Identify which cell holds the provided text, then report its [x, y] central coordinate. 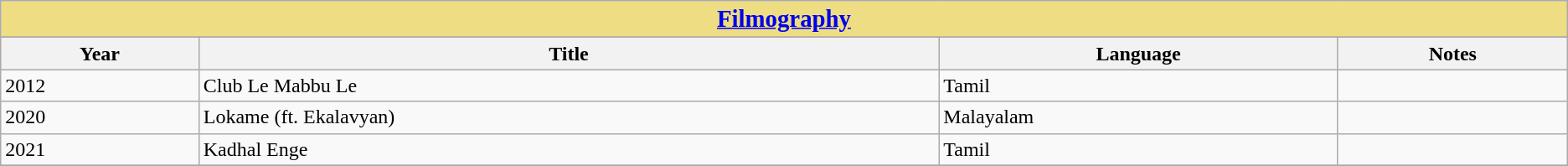
2021 [100, 149]
Club Le Mabbu Le [569, 86]
Malayalam [1139, 117]
Kadhal Enge [569, 149]
2012 [100, 86]
Lokame (ft. Ekalavyan) [569, 117]
Language [1139, 54]
Notes [1452, 54]
2020 [100, 117]
Title [569, 54]
Filmography [784, 19]
Year [100, 54]
